Extract the (X, Y) coordinate from the center of the cell holding the provided text.  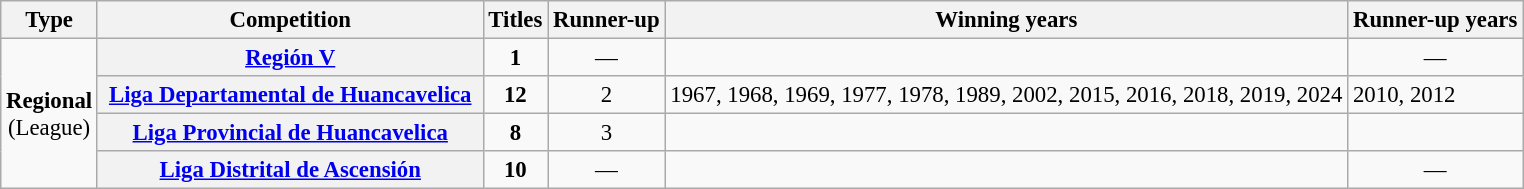
Región V (290, 58)
Winning years (1006, 20)
Regional(League) (50, 114)
Runner-up (606, 20)
3 (606, 133)
12 (516, 95)
10 (516, 170)
Type (50, 20)
8 (516, 133)
Titles (516, 20)
Runner-up years (1436, 20)
2 (606, 95)
Liga Provincial de Huancavelica (290, 133)
Competition (290, 20)
1 (516, 58)
2010, 2012 (1436, 95)
1967, 1968, 1969, 1977, 1978, 1989, 2002, 2015, 2016, 2018, 2019, 2024 (1006, 95)
Liga Distrital de Ascensión (290, 170)
Liga Departamental de Huancavelica (290, 95)
